Extract the [X, Y] coordinate from the center of the cell holding the provided text.  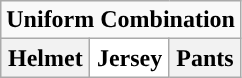
Jersey [130, 58]
Pants [204, 58]
Helmet [46, 58]
Uniform Combination [121, 20]
